Capture the cell that displays the provided text and extract its (X, Y) central coordinate. 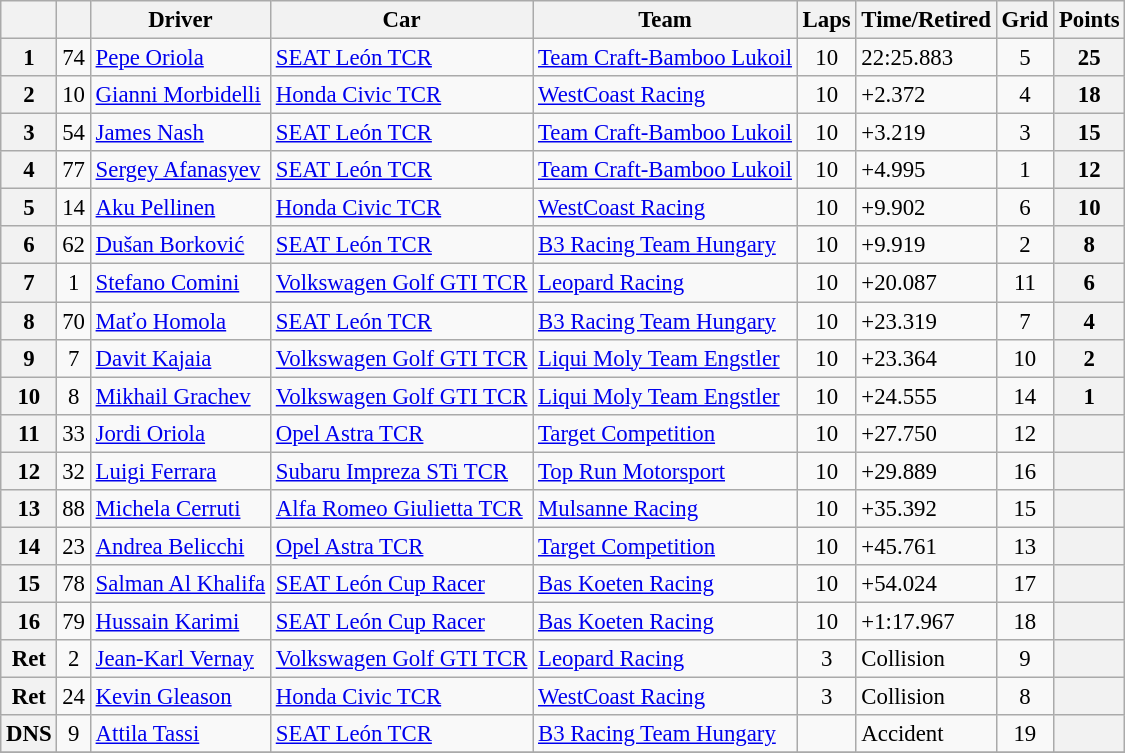
Accident (926, 734)
Kevin Gleason (180, 697)
Driver (180, 20)
+4.995 (926, 170)
+35.392 (926, 509)
74 (74, 58)
23 (74, 546)
24 (74, 697)
79 (74, 621)
+54.024 (926, 584)
Alfa Romeo Giulietta TCR (401, 509)
17 (1024, 584)
+20.087 (926, 283)
70 (74, 321)
77 (74, 170)
22:25.883 (926, 58)
+29.889 (926, 471)
Laps (826, 20)
Luigi Ferrara (180, 471)
54 (74, 133)
Jean-Karl Vernay (180, 659)
+27.750 (926, 433)
Car (401, 20)
32 (74, 471)
Time/Retired (926, 20)
Subaru Impreza STi TCR (401, 471)
Andrea Belicchi (180, 546)
Jordi Oriola (180, 433)
25 (1090, 58)
+3.219 (926, 133)
Hussain Karimi (180, 621)
Stefano Comini (180, 283)
Top Run Motorsport (666, 471)
Grid (1024, 20)
+9.902 (926, 208)
Team (666, 20)
Davit Kajaia (180, 358)
62 (74, 245)
Gianni Morbidelli (180, 95)
+2.372 (926, 95)
+23.319 (926, 321)
33 (74, 433)
Sergey Afanasyev (180, 170)
+24.555 (926, 396)
+23.364 (926, 358)
Dušan Borković (180, 245)
James Nash (180, 133)
DNS (29, 734)
Maťo Homola (180, 321)
Mulsanne Racing (666, 509)
Mikhail Grachev (180, 396)
19 (1024, 734)
+9.919 (926, 245)
Attila Tassi (180, 734)
+1:17.967 (926, 621)
Salman Al Khalifa (180, 584)
+45.761 (926, 546)
Michela Cerruti (180, 509)
Points (1090, 20)
Aku Pellinen (180, 208)
88 (74, 509)
Pepe Oriola (180, 58)
78 (74, 584)
